Capture the cell that displays the provided text and extract its (X, Y) central coordinate. 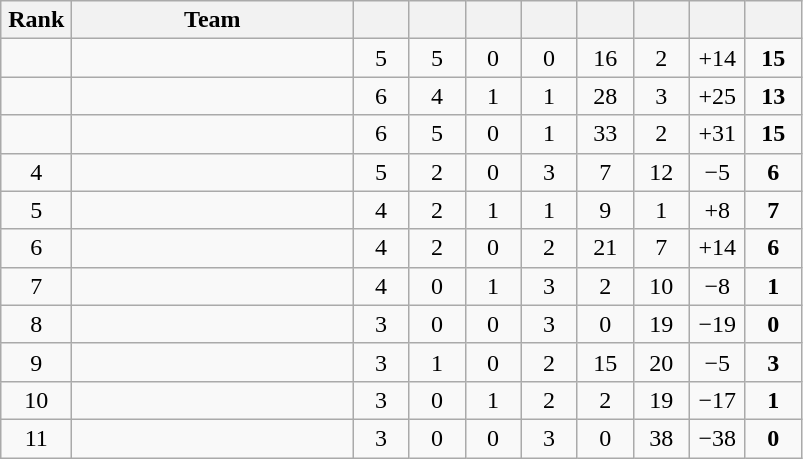
−19 (717, 324)
Rank (36, 20)
20 (661, 362)
+31 (717, 134)
−8 (717, 286)
28 (605, 96)
11 (36, 438)
+8 (717, 210)
+25 (717, 96)
−17 (717, 400)
16 (605, 58)
38 (661, 438)
13 (773, 96)
8 (36, 324)
21 (605, 248)
−38 (717, 438)
33 (605, 134)
12 (661, 172)
Team (212, 20)
